Detect which cell encompasses the target text, then output its [X, Y] center coordinate. 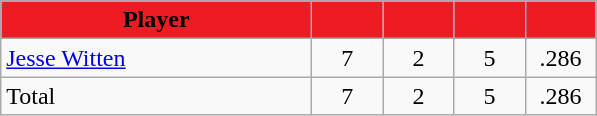
Player [156, 20]
Total [156, 96]
Jesse Witten [156, 58]
